Pinpoint the cell where the given text exists, returning its (x, y) midpoint coordinate. 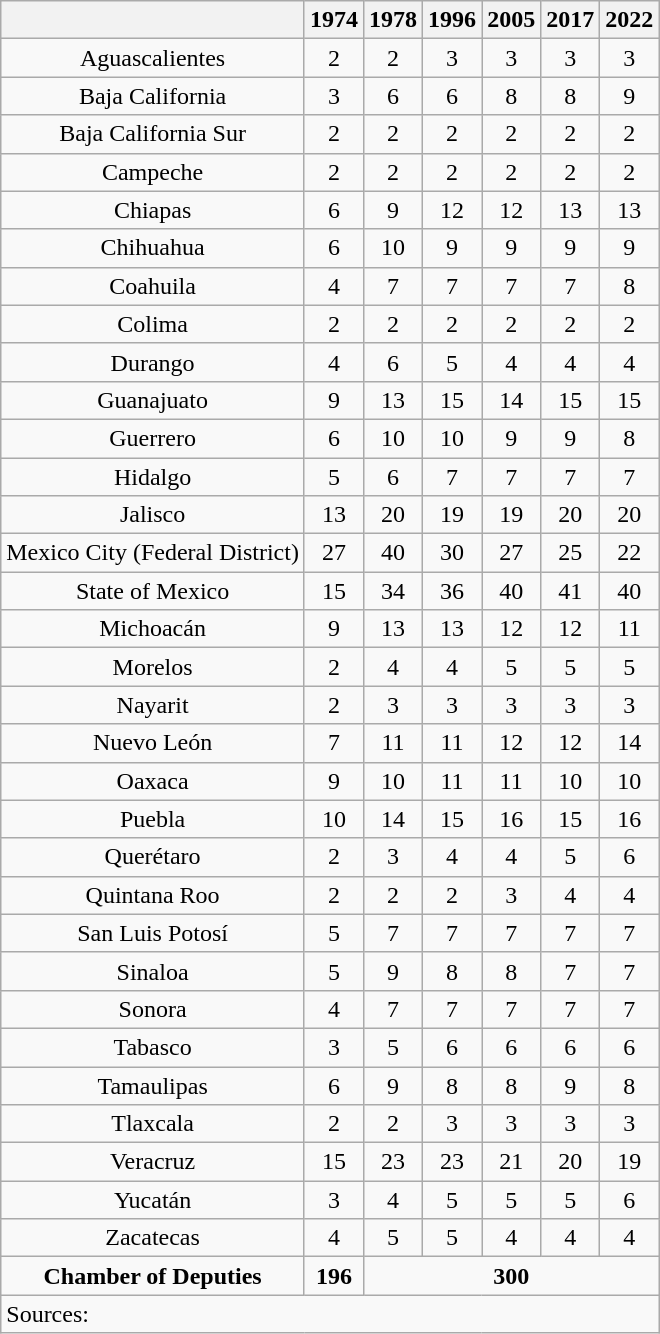
2005 (512, 20)
Nayarit (153, 705)
Guerrero (153, 438)
Chamber of Deputies (153, 1276)
Durango (153, 362)
Tabasco (153, 1047)
Sinaloa (153, 971)
Hidalgo (153, 477)
Yucatán (153, 1200)
1978 (392, 20)
22 (630, 553)
Quintana Roo (153, 895)
Jalisco (153, 515)
Mexico City (Federal District) (153, 553)
300 (510, 1276)
Tlaxcala (153, 1124)
Baja California Sur (153, 134)
Sources: (330, 1314)
Colima (153, 324)
Querétaro (153, 857)
2022 (630, 20)
Chiapas (153, 210)
Sonora (153, 1009)
Morelos (153, 667)
Puebla (153, 819)
Coahuila (153, 286)
State of Mexico (153, 591)
San Luis Potosí (153, 933)
Zacatecas (153, 1238)
Oaxaca (153, 781)
21 (512, 1162)
36 (452, 591)
41 (570, 591)
Guanajuato (153, 400)
1974 (334, 20)
2017 (570, 20)
Veracruz (153, 1162)
196 (334, 1276)
Michoacán (153, 629)
25 (570, 553)
Baja California (153, 96)
Campeche (153, 172)
Chihuahua (153, 248)
Aguascalientes (153, 58)
34 (392, 591)
Nuevo León (153, 743)
Tamaulipas (153, 1085)
1996 (452, 20)
30 (452, 553)
